Determine the [X, Y] coordinate at the center of the cell enclosing the given text.  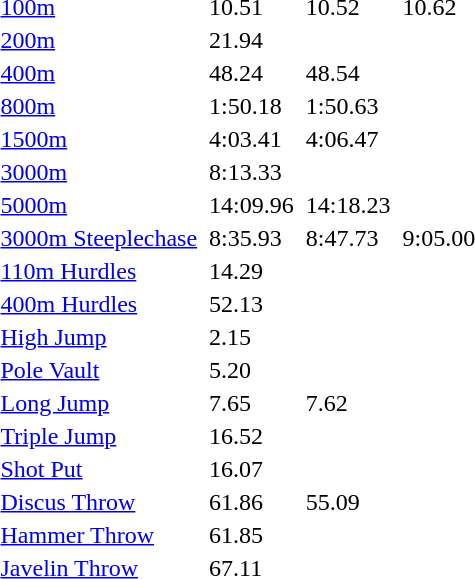
5.20 [252, 370]
1:50.63 [348, 106]
21.94 [252, 40]
7.62 [348, 403]
8:13.33 [252, 172]
14:09.96 [252, 205]
52.13 [252, 304]
48.54 [348, 73]
1:50.18 [252, 106]
55.09 [348, 502]
4:03.41 [252, 139]
8:47.73 [348, 238]
8:35.93 [252, 238]
4:06.47 [348, 139]
16.52 [252, 436]
61.85 [252, 535]
7.65 [252, 403]
48.24 [252, 73]
14:18.23 [348, 205]
14.29 [252, 271]
2.15 [252, 337]
61.86 [252, 502]
16.07 [252, 469]
